Provide the (X, Y) coordinate of the cell's center where the given text is located.  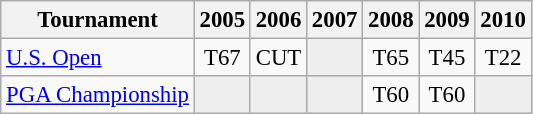
CUT (278, 58)
2010 (503, 20)
2008 (391, 20)
T65 (391, 58)
T45 (447, 58)
Tournament (98, 20)
T22 (503, 58)
2005 (222, 20)
T67 (222, 58)
2006 (278, 20)
U.S. Open (98, 58)
2009 (447, 20)
2007 (335, 20)
PGA Championship (98, 95)
